Detect which cell encompasses the target text, then output its [x, y] center coordinate. 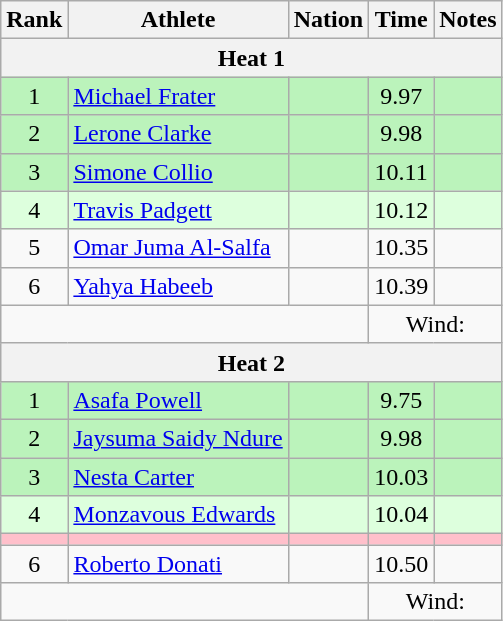
Yahya Habeeb [178, 286]
9.75 [402, 400]
Heat 2 [252, 362]
10.39 [402, 286]
10.12 [402, 210]
Jaysuma Saidy Ndure [178, 438]
10.35 [402, 248]
10.11 [402, 172]
Lerone Clarke [178, 134]
Omar Juma Al-Salfa [178, 248]
Monzavous Edwards [178, 515]
Heat 1 [252, 58]
Michael Frater [178, 96]
Rank [34, 20]
Travis Padgett [178, 210]
Nesta Carter [178, 477]
Time [402, 20]
Roberto Donati [178, 564]
Notes [468, 20]
10.03 [402, 477]
5 [34, 248]
10.50 [402, 564]
9.97 [402, 96]
10.04 [402, 515]
Athlete [178, 20]
Asafa Powell [178, 400]
Nation [328, 20]
Simone Collio [178, 172]
